For the text-containing cell, return its midpoint in (X, Y) coordinate format. 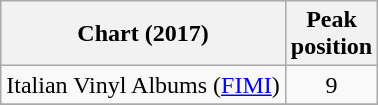
Peakposition (331, 34)
Italian Vinyl Albums (FIMI) (144, 85)
9 (331, 85)
Chart (2017) (144, 34)
